From the cell containing the given text, extract its center point as [X, Y] coordinate. 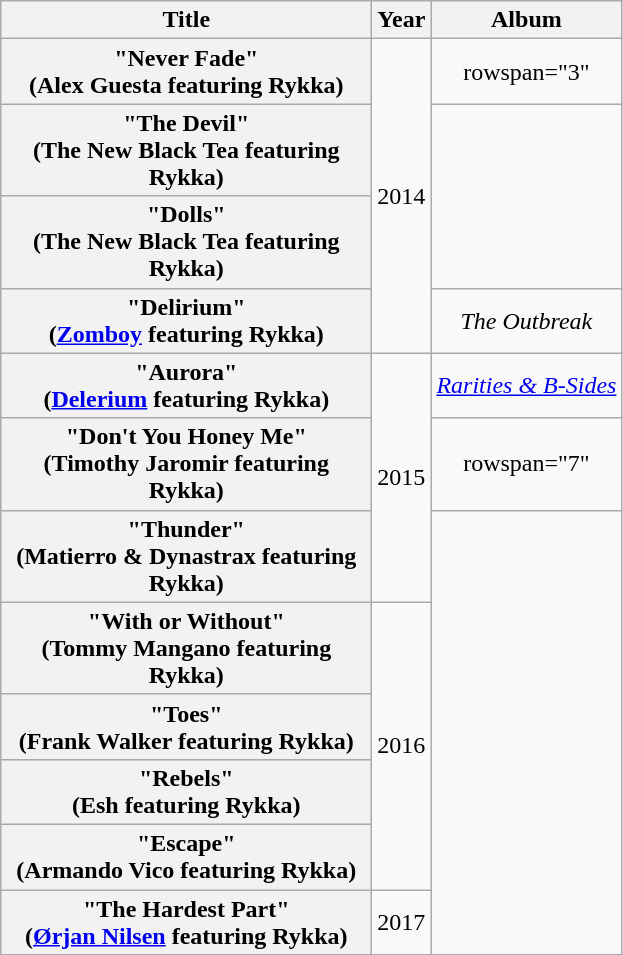
"Delirium"(Zomboy featuring Rykka) [186, 320]
Rarities & B-Sides [526, 386]
Album [526, 20]
2017 [402, 922]
rowspan="7" [526, 464]
"Rebels"(Esh featuring Rykka) [186, 792]
The Outbreak [526, 320]
"The Hardest Part"(Ørjan Nilsen featuring Rykka) [186, 922]
"Aurora"(Delerium featuring Rykka) [186, 386]
"Thunder"(Matierro & Dynastrax featuring Rykka) [186, 556]
"Toes"(Frank Walker featuring Rykka) [186, 726]
"Escape"(Armando Vico featuring Rykka) [186, 856]
Year [402, 20]
"Dolls"(The New Black Tea featuring Rykka) [186, 242]
"The Devil"(The New Black Tea featuring Rykka) [186, 150]
2016 [402, 746]
rowspan="3" [526, 72]
"With or Without"(Tommy Mangano featuring Rykka) [186, 648]
2015 [402, 478]
"Never Fade"(Alex Guesta featuring Rykka) [186, 72]
Title [186, 20]
2014 [402, 196]
"Don't You Honey Me"(Timothy Jaromir featuring Rykka) [186, 464]
